Return the [x, y] coordinate for the center point of the cell that contains the specified text.  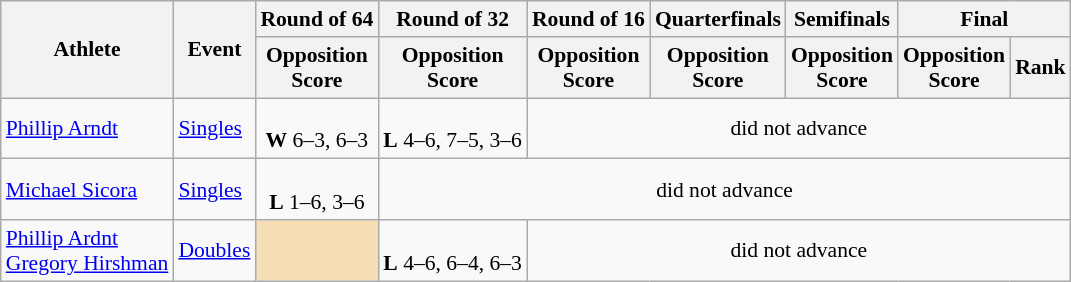
Phillip Arndt [88, 128]
Final [984, 19]
Quarterfinals [718, 19]
L 4–6, 6–4, 6–3 [452, 250]
Rank [1040, 68]
Round of 32 [452, 19]
Doubles [214, 250]
L 1–6, 3–6 [316, 190]
L 4–6, 7–5, 3–6 [452, 128]
W 6–3, 6–3 [316, 128]
Semifinals [842, 19]
Phillip ArdntGregory Hirshman [88, 250]
Round of 64 [316, 19]
Round of 16 [588, 19]
Athlete [88, 50]
Michael Sicora [88, 190]
Event [214, 50]
